Determine the [X, Y] coordinate at the center of the cell enclosing the given text.  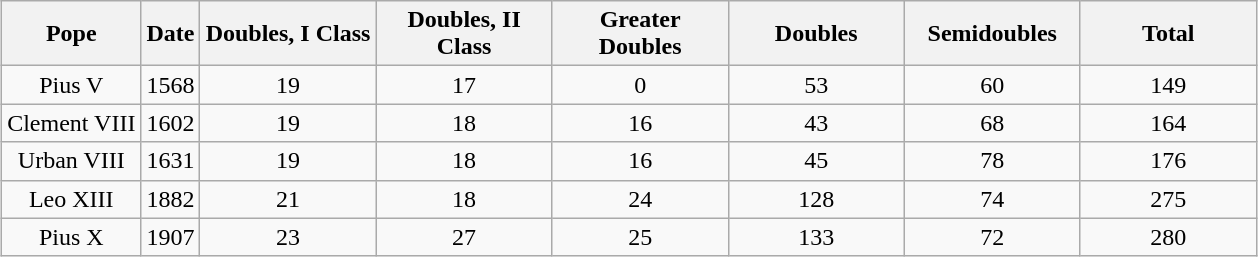
Urban VIII [72, 161]
Doubles [816, 34]
17 [464, 85]
Clement VIII [72, 123]
45 [816, 161]
Pope [72, 34]
0 [640, 85]
24 [640, 199]
60 [992, 85]
Date [170, 34]
Total [1168, 34]
Leo XIII [72, 199]
74 [992, 199]
Pius X [72, 237]
1602 [170, 123]
164 [1168, 123]
149 [1168, 85]
128 [816, 199]
27 [464, 237]
1568 [170, 85]
275 [1168, 199]
68 [992, 123]
Doubles, I Class [288, 34]
Doubles, II Class [464, 34]
280 [1168, 237]
23 [288, 237]
1882 [170, 199]
25 [640, 237]
176 [1168, 161]
53 [816, 85]
1631 [170, 161]
Pius V [72, 85]
21 [288, 199]
78 [992, 161]
43 [816, 123]
72 [992, 237]
1907 [170, 237]
Semidoubles [992, 34]
Greater Doubles [640, 34]
133 [816, 237]
